Identify which cell holds the provided text, then report its [X, Y] central coordinate. 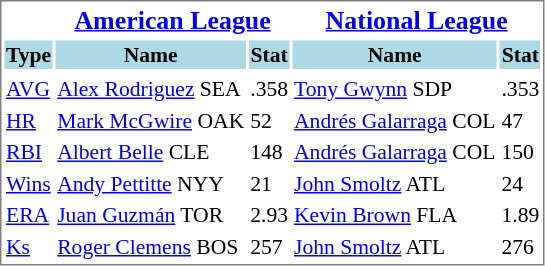
150 [520, 152]
257 [270, 246]
21 [270, 184]
Albert Belle CLE [151, 152]
.358 [270, 89]
Type [28, 54]
Alex Rodriguez SEA [151, 89]
HR [28, 120]
Ks [28, 246]
Kevin Brown FLA [395, 215]
Roger Clemens BOS [151, 246]
AVG [28, 89]
276 [520, 246]
Wins [28, 184]
24 [520, 184]
1.89 [520, 215]
148 [270, 152]
.353 [520, 89]
Mark McGwire OAK [151, 120]
National League [417, 20]
47 [520, 120]
Juan Guzmán TOR [151, 215]
52 [270, 120]
2.93 [270, 215]
Andy Pettitte NYY [151, 184]
American League [173, 20]
RBI [28, 152]
ERA [28, 215]
Tony Gwynn SDP [395, 89]
